Output the [x, y] coordinate of the center of the cell containing the given text.  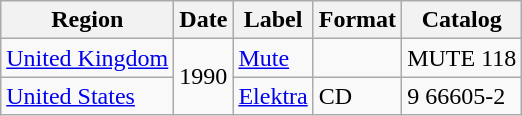
Elektra [273, 96]
CD [357, 96]
1990 [204, 77]
MUTE 118 [462, 58]
Date [204, 20]
9 66605-2 [462, 96]
Region [88, 20]
United Kingdom [88, 58]
Catalog [462, 20]
United States [88, 96]
Label [273, 20]
Mute [273, 58]
Format [357, 20]
